Identify which cell holds the provided text, then report its [x, y] central coordinate. 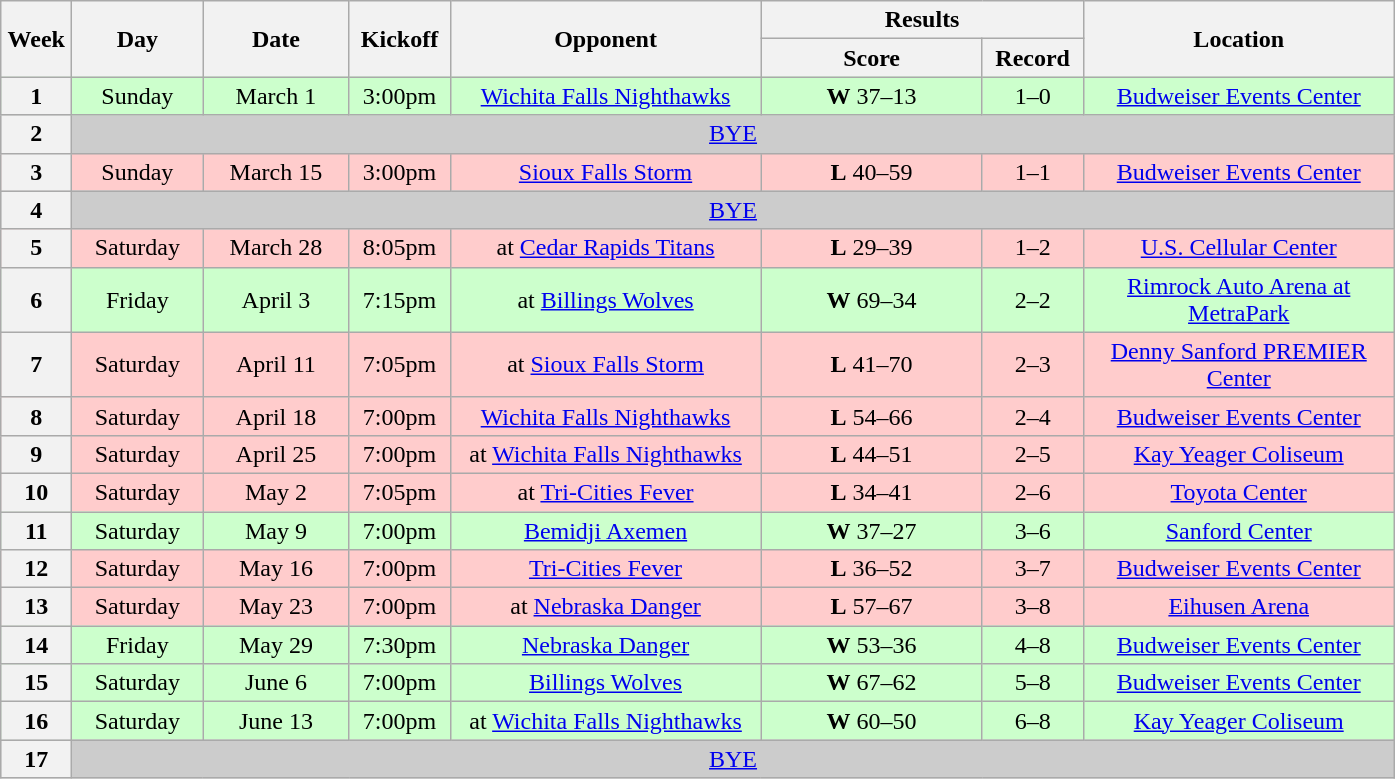
L 57–67 [872, 607]
Record [1032, 58]
3–7 [1032, 569]
7:30pm [400, 645]
2–2 [1032, 300]
June 13 [276, 721]
at Tri-Cities Fever [606, 492]
W 37–13 [872, 96]
Week [36, 39]
Date [276, 39]
W 69–34 [872, 300]
W 60–50 [872, 721]
May 29 [276, 645]
at Billings Wolves [606, 300]
Results [922, 20]
Sioux Falls Storm [606, 172]
May 16 [276, 569]
Rimrock Auto Arena at MetraPark [1238, 300]
Sanford Center [1238, 531]
6 [36, 300]
6–8 [1032, 721]
1–1 [1032, 172]
W 67–62 [872, 683]
4–8 [1032, 645]
U.S. Cellular Center [1238, 248]
3 [36, 172]
Billings Wolves [606, 683]
13 [36, 607]
3–8 [1032, 607]
1 [36, 96]
L 40–59 [872, 172]
May 23 [276, 607]
5–8 [1032, 683]
7 [36, 364]
Location [1238, 39]
2 [36, 134]
Denny Sanford PREMIER Center [1238, 364]
2–3 [1032, 364]
at Sioux Falls Storm [606, 364]
Kickoff [400, 39]
Nebraska Danger [606, 645]
Eihusen Arena [1238, 607]
16 [36, 721]
March 1 [276, 96]
April 11 [276, 364]
W 53–36 [872, 645]
3–6 [1032, 531]
March 28 [276, 248]
11 [36, 531]
April 3 [276, 300]
8 [36, 416]
L 54–66 [872, 416]
May 9 [276, 531]
2–4 [1032, 416]
2–6 [1032, 492]
Tri-Cities Fever [606, 569]
Day [138, 39]
14 [36, 645]
4 [36, 210]
at Cedar Rapids Titans [606, 248]
March 15 [276, 172]
June 6 [276, 683]
17 [36, 759]
L 41–70 [872, 364]
5 [36, 248]
1–2 [1032, 248]
May 2 [276, 492]
15 [36, 683]
L 34–41 [872, 492]
Toyota Center [1238, 492]
12 [36, 569]
Opponent [606, 39]
8:05pm [400, 248]
L 44–51 [872, 454]
7:15pm [400, 300]
9 [36, 454]
Score [872, 58]
April 25 [276, 454]
L 36–52 [872, 569]
10 [36, 492]
L 29–39 [872, 248]
2–5 [1032, 454]
April 18 [276, 416]
at Nebraska Danger [606, 607]
1–0 [1032, 96]
Bemidji Axemen [606, 531]
W 37–27 [872, 531]
